For the text-containing cell, return its midpoint in [X, Y] coordinate format. 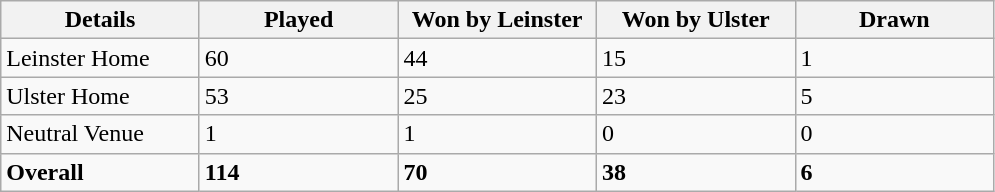
60 [298, 58]
38 [696, 172]
15 [696, 58]
Won by Ulster [696, 20]
114 [298, 172]
Leinster Home [100, 58]
23 [696, 96]
Ulster Home [100, 96]
6 [894, 172]
25 [498, 96]
70 [498, 172]
53 [298, 96]
44 [498, 58]
5 [894, 96]
Details [100, 20]
Won by Leinster [498, 20]
Drawn [894, 20]
Overall [100, 172]
Neutral Venue [100, 134]
Played [298, 20]
